Identify which cell holds the provided text, then report its (X, Y) central coordinate. 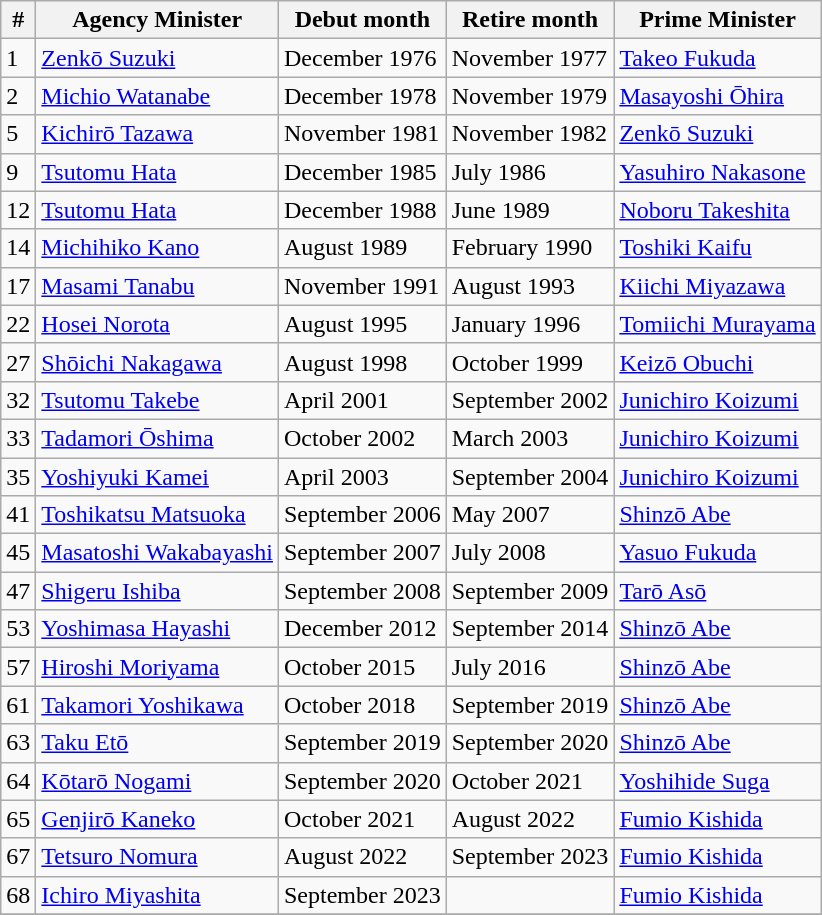
April 2001 (362, 400)
Toshiki Kaifu (718, 248)
September 2002 (530, 400)
February 1990 (530, 248)
Michio Watanabe (158, 96)
December 1976 (362, 58)
Masami Tanabu (158, 286)
# (18, 20)
Ichiro Miyashita (158, 895)
August 1993 (530, 286)
Yoshihide Suga (718, 781)
63 (18, 743)
32 (18, 400)
61 (18, 705)
September 2004 (530, 477)
October 2002 (362, 438)
Yoshiyuki Kamei (158, 477)
November 1991 (362, 286)
April 2003 (362, 477)
68 (18, 895)
41 (18, 515)
Shōichi Nakagawa (158, 362)
September 2009 (530, 591)
August 1998 (362, 362)
64 (18, 781)
33 (18, 438)
Yasuo Fukuda (718, 553)
Masatoshi Wakabayashi (158, 553)
Hiroshi Moriyama (158, 667)
5 (18, 134)
Kichirō Tazawa (158, 134)
57 (18, 667)
October 2018 (362, 705)
14 (18, 248)
May 2007 (530, 515)
September 2007 (362, 553)
2 (18, 96)
August 1989 (362, 248)
Tarō Asō (718, 591)
August 1995 (362, 324)
1 (18, 58)
Takeo Fukuda (718, 58)
September 2014 (530, 629)
65 (18, 819)
December 1985 (362, 172)
November 1979 (530, 96)
Noboru Takeshita (718, 210)
Genjirō Kaneko (158, 819)
Taku Etō (158, 743)
December 2012 (362, 629)
December 1978 (362, 96)
July 2008 (530, 553)
Masayoshi Ōhira (718, 96)
27 (18, 362)
Prime Minister (718, 20)
July 2016 (530, 667)
March 2003 (530, 438)
Keizō Obuchi (718, 362)
Tadamori Ōshima (158, 438)
Tetsuro Nomura (158, 857)
Michihiko Kano (158, 248)
Hosei Norota (158, 324)
Kōtarō Nogami (158, 781)
September 2008 (362, 591)
Shigeru Ishiba (158, 591)
67 (18, 857)
35 (18, 477)
45 (18, 553)
December 1988 (362, 210)
June 1989 (530, 210)
Tsutomu Takebe (158, 400)
November 1981 (362, 134)
Yoshimasa Hayashi (158, 629)
12 (18, 210)
Kiichi Miyazawa (718, 286)
November 1977 (530, 58)
22 (18, 324)
53 (18, 629)
Yasuhiro Nakasone (718, 172)
47 (18, 591)
July 1986 (530, 172)
October 2015 (362, 667)
17 (18, 286)
January 1996 (530, 324)
Takamori Yoshikawa (158, 705)
Toshikatsu Matsuoka (158, 515)
Debut month (362, 20)
September 2006 (362, 515)
9 (18, 172)
October 1999 (530, 362)
Tomiichi Murayama (718, 324)
Retire month (530, 20)
Agency Minister (158, 20)
November 1982 (530, 134)
